Locate the cell with the specified text and output its (X, Y) center coordinate. 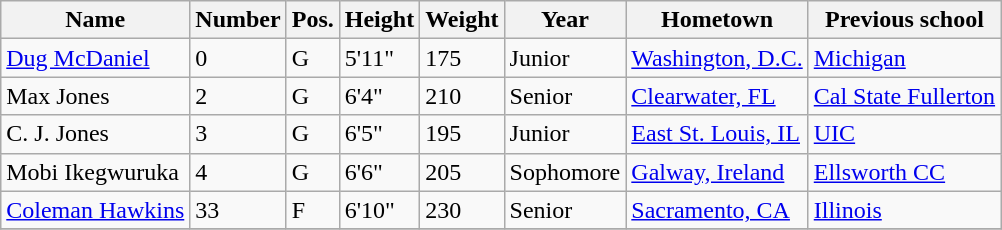
195 (462, 134)
Illinois (904, 210)
230 (462, 210)
Ellsworth CC (904, 172)
F (312, 210)
Year (565, 20)
6'5" (379, 134)
Weight (462, 20)
4 (238, 172)
Height (379, 20)
C. J. Jones (96, 134)
Michigan (904, 58)
Dug McDaniel (96, 58)
205 (462, 172)
210 (462, 96)
5'11" (379, 58)
6'4" (379, 96)
East St. Louis, IL (717, 134)
Cal State Fullerton (904, 96)
Mobi Ikegwuruka (96, 172)
2 (238, 96)
Pos. (312, 20)
Number (238, 20)
Hometown (717, 20)
Galway, Ireland (717, 172)
Clearwater, FL (717, 96)
Sophomore (565, 172)
Coleman Hawkins (96, 210)
175 (462, 58)
33 (238, 210)
UIC (904, 134)
Washington, D.C. (717, 58)
Name (96, 20)
Previous school (904, 20)
6'6" (379, 172)
6'10" (379, 210)
Sacramento, CA (717, 210)
Max Jones (96, 96)
0 (238, 58)
3 (238, 134)
